Capture the cell that displays the provided text and extract its [X, Y] central coordinate. 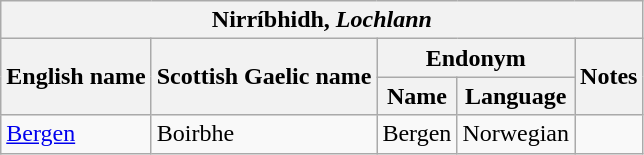
Scottish Gaelic name [264, 77]
Boirbhe [264, 134]
Norwegian [516, 134]
English name [76, 77]
Language [516, 96]
Nirríbhidh, Lochlann [322, 20]
Endonym [476, 58]
Notes [609, 77]
Name [417, 96]
